Determine the [X, Y] coordinate at the center of the cell enclosing the given text.  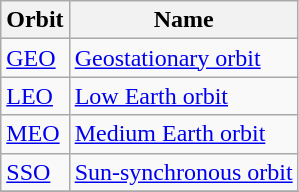
GEO [35, 58]
Orbit [35, 20]
Sun-synchronous orbit [184, 172]
MEO [35, 134]
Low Earth orbit [184, 96]
Medium Earth orbit [184, 134]
LEO [35, 96]
Geostationary orbit [184, 58]
SSO [35, 172]
Name [184, 20]
